Identify which cell holds the provided text, then report its (X, Y) central coordinate. 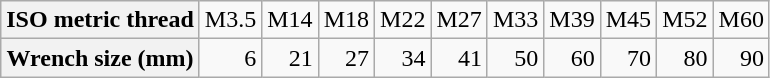
ISO metric thread (100, 20)
M14 (290, 20)
M22 (403, 20)
80 (685, 58)
70 (628, 58)
M18 (346, 20)
21 (290, 58)
27 (346, 58)
50 (515, 58)
M39 (572, 20)
M45 (628, 20)
M33 (515, 20)
M60 (741, 20)
M27 (459, 20)
34 (403, 58)
M3.5 (230, 20)
M52 (685, 20)
41 (459, 58)
6 (230, 58)
60 (572, 58)
90 (741, 58)
Wrench size (mm) (100, 58)
